Capture the cell that displays the provided text and extract its (X, Y) central coordinate. 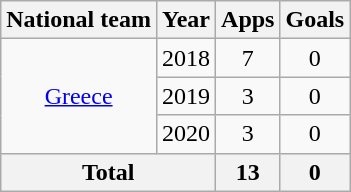
13 (248, 172)
2018 (186, 58)
2019 (186, 96)
Year (186, 20)
7 (248, 58)
National team (79, 20)
Goals (315, 20)
Greece (79, 96)
2020 (186, 134)
Total (108, 172)
Apps (248, 20)
